For the text-containing cell, return its midpoint in [x, y] coordinate format. 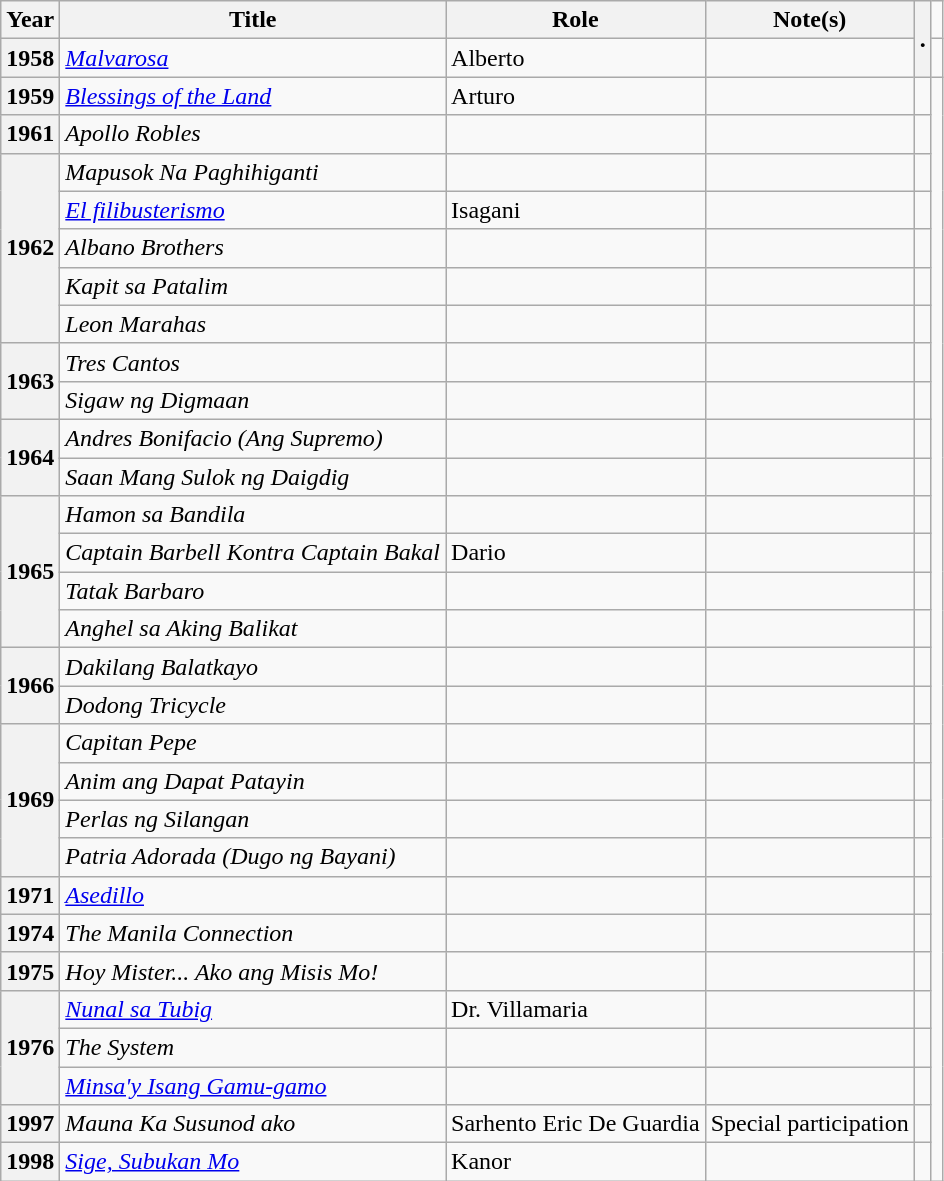
Anghel sa Aking Balikat [253, 629]
Perlas ng Silangan [253, 819]
1975 [30, 971]
Mapusok Na Paghihiganti [253, 172]
Minsa'y Isang Gamu-gamo [253, 1085]
1971 [30, 895]
Dodong Tricycle [253, 705]
Mauna Ka Susunod ako [253, 1124]
Kanor [576, 1162]
Special participation [810, 1124]
Dr. Villamaria [576, 1009]
1959 [30, 96]
Dario [576, 553]
Apollo Robles [253, 134]
Isagani [576, 210]
Saan Mang Sulok ng Daigdig [253, 477]
Sigaw ng Digmaan [253, 400]
El filibusterismo [253, 210]
Year [30, 20]
1961 [30, 134]
Role [576, 20]
Arturo [576, 96]
Note(s) [810, 20]
1962 [30, 248]
1969 [30, 800]
1976 [30, 1047]
The System [253, 1047]
Tatak Barbaro [253, 591]
Patria Adorada (Dugo ng Bayani) [253, 857]
1965 [30, 572]
Dakilang Balatkayo [253, 667]
Title [253, 20]
Anim ang Dapat Patayin [253, 781]
Albano Brothers [253, 248]
Nunal sa Tubig [253, 1009]
1974 [30, 933]
Andres Bonifacio (Ang Supremo) [253, 438]
Hamon sa Bandila [253, 515]
Asedillo [253, 895]
Alberto [576, 58]
Leon Marahas [253, 324]
1963 [30, 381]
Tres Cantos [253, 362]
Blessings of the Land [253, 96]
Capitan Pepe [253, 743]
Sige, Subukan Mo [253, 1162]
1997 [30, 1124]
Hoy Mister... Ako ang Misis Mo! [253, 971]
Malvarosa [253, 58]
Kapit sa Patalim [253, 286]
1964 [30, 457]
1966 [30, 686]
. [922, 39]
1958 [30, 58]
1998 [30, 1162]
Sarhento Eric De Guardia [576, 1124]
Captain Barbell Kontra Captain Bakal [253, 553]
The Manila Connection [253, 933]
